Pinpoint the cell where the given text exists, returning its (x, y) midpoint coordinate. 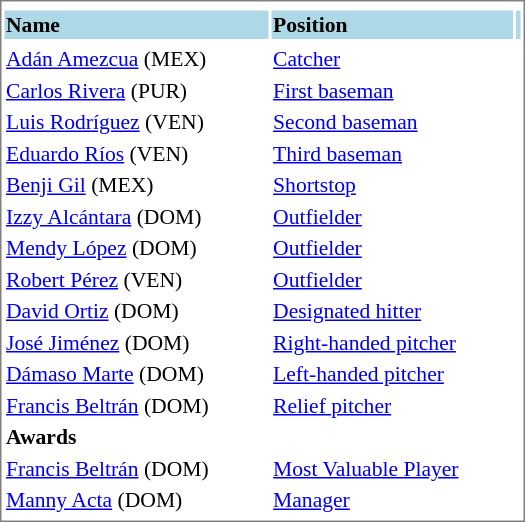
Luis Rodríguez (VEN) (136, 122)
Shortstop (393, 185)
Benji Gil (MEX) (136, 185)
Designated hitter (393, 311)
Name (136, 24)
Manager (393, 500)
Eduardo Ríos (VEN) (136, 154)
Relief pitcher (393, 406)
First baseman (393, 90)
Robert Pérez (VEN) (136, 280)
Left-handed pitcher (393, 374)
Third baseman (393, 154)
Second baseman (393, 122)
Dámaso Marte (DOM) (136, 374)
Right-handed pitcher (393, 342)
José Jiménez (DOM) (136, 342)
Mendy López (DOM) (136, 248)
Carlos Rivera (PUR) (136, 90)
Catcher (393, 59)
Most Valuable Player (393, 468)
Adán Amezcua (MEX) (136, 59)
Position (393, 24)
Izzy Alcántara (DOM) (136, 216)
David Ortiz (DOM) (136, 311)
Awards (136, 437)
Manny Acta (DOM) (136, 500)
